Detect which cell encompasses the target text, then output its (x, y) center coordinate. 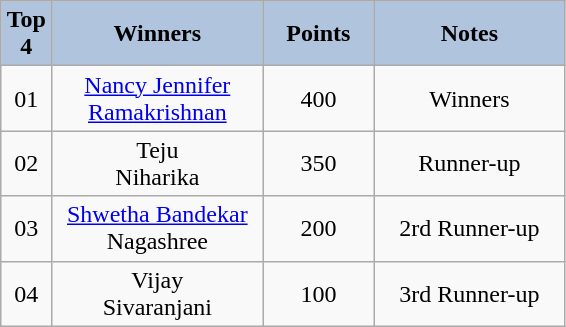
Runner-up (470, 164)
Shwetha Bandekar Nagashree (158, 228)
400 (318, 98)
2rd Runner-up (470, 228)
Vijay Sivaranjani (158, 294)
Notes (470, 34)
100 (318, 294)
Nancy Jennifer Ramakrishnan (158, 98)
03 (26, 228)
200 (318, 228)
04 (26, 294)
01 (26, 98)
350 (318, 164)
02 (26, 164)
3rd Runner-up (470, 294)
Points (318, 34)
Teju Niharika (158, 164)
Top 4 (26, 34)
